Locate the cell with the specified text and output its [X, Y] center coordinate. 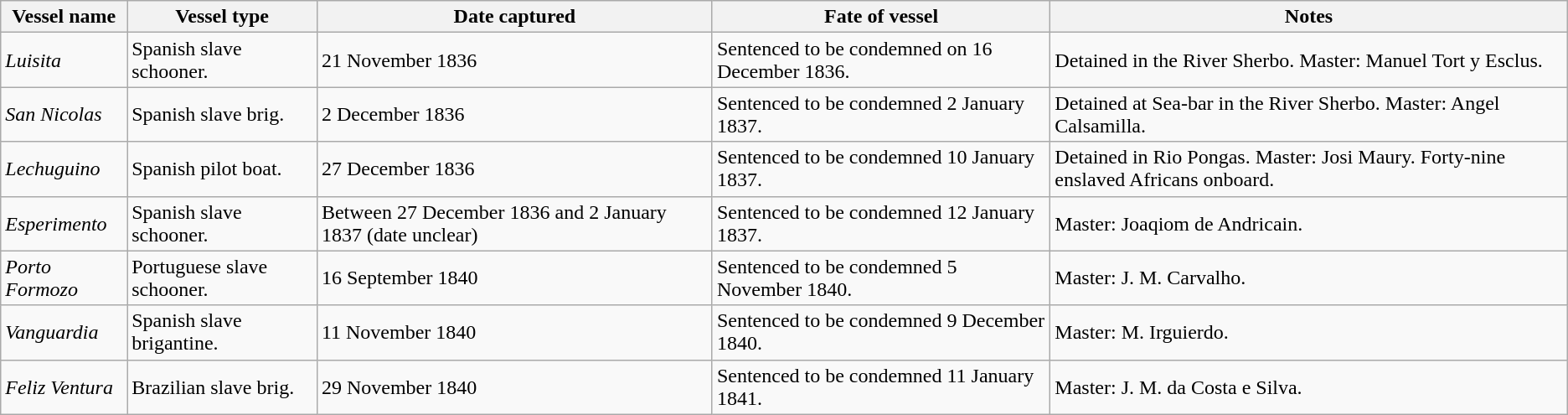
Notes [1308, 17]
Luisita [64, 60]
Portuguese slave schooner. [223, 278]
Master: Joaqiom de Andricain. [1308, 223]
San Nicolas [64, 114]
Between 27 December 1836 and 2 January 1837 (date unclear) [514, 223]
Vessel type [223, 17]
Sentenced to be condemned 10 January 1837. [881, 169]
2 December 1836 [514, 114]
Esperimento [64, 223]
Sentenced to be condemned on 16 December 1836. [881, 60]
Spanish slave brig. [223, 114]
Detained at Sea-bar in the River Sherbo. Master: Angel Calsamilla. [1308, 114]
Vessel name [64, 17]
Spanish pilot boat. [223, 169]
Detained in Rio Pongas. Master: Josi Maury. Forty-nine enslaved Africans onboard. [1308, 169]
Sentenced to be condemned 11 January 1841. [881, 387]
Spanish slave brigantine. [223, 332]
Vanguardia [64, 332]
16 September 1840 [514, 278]
Sentenced to be condemned 2 January 1837. [881, 114]
Sentenced to be condemned 9 December 1840. [881, 332]
Date captured [514, 17]
Master: M. Irguierdo. [1308, 332]
21 November 1836 [514, 60]
Lechuguino [64, 169]
Feliz Ventura [64, 387]
Master: J. M. Carvalho. [1308, 278]
Porto Formozo [64, 278]
Brazilian slave brig. [223, 387]
27 December 1836 [514, 169]
29 November 1840 [514, 387]
Sentenced to be condemned 12 January 1837. [881, 223]
Sentenced to be condemned 5 November 1840. [881, 278]
11 November 1840 [514, 332]
Fate of vessel [881, 17]
Detained in the River Sherbo. Master: Manuel Tort y Esclus. [1308, 60]
Master: J. M. da Costa e Silva. [1308, 387]
